Find where the given text appears and provide that cell's center as [X, Y] coordinate. 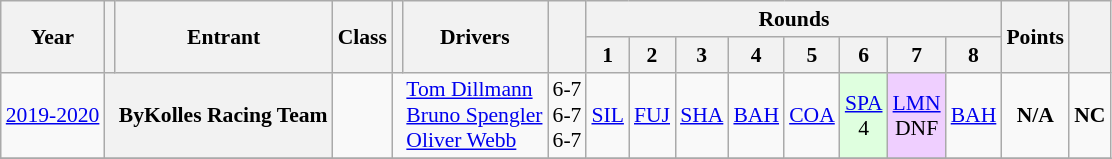
NC [1090, 116]
3 [702, 55]
7 [917, 55]
LMNDNF [917, 116]
N/A [1035, 116]
Points [1035, 36]
Tom DillmannBruno SpenglerOliver Webb [474, 116]
1 [608, 55]
2 [652, 55]
6-76-76-7 [568, 116]
8 [974, 55]
SPA4 [864, 116]
Rounds [794, 19]
COA [812, 116]
6 [864, 55]
SIL [608, 116]
Drivers [474, 36]
Year [53, 36]
Class [362, 36]
2019-2020 [53, 116]
Entrant [224, 36]
SHA [702, 116]
FUJ [652, 116]
4 [756, 55]
5 [812, 55]
ByKolles Racing Team [224, 116]
